Pinpoint the cell where the given text exists, returning its (x, y) midpoint coordinate. 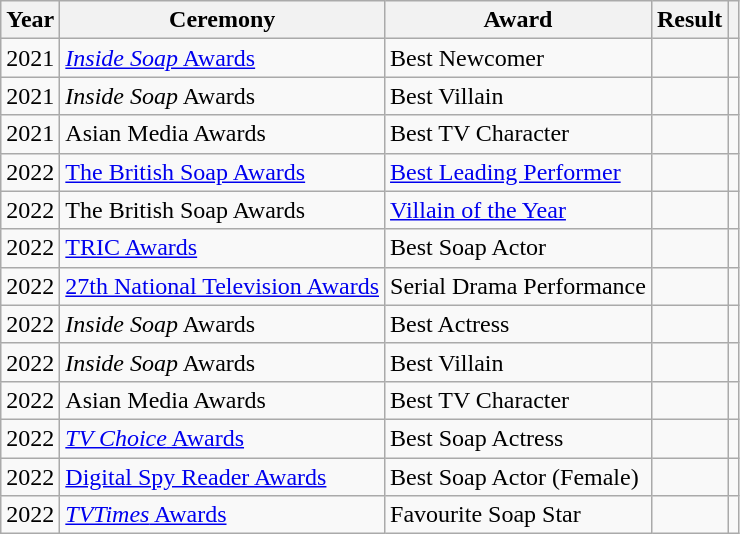
Year (30, 20)
Best Newcomer (518, 58)
Best Leading Performer (518, 172)
Villain of the Year (518, 210)
Ceremony (222, 20)
Best Soap Actor (Female) (518, 477)
Best Soap Actress (518, 438)
Favourite Soap Star (518, 515)
TV Choice Awards (222, 438)
27th National Television Awards (222, 286)
Best Soap Actor (518, 248)
TRIC Awards (222, 248)
Result (689, 20)
Award (518, 20)
TVTimes Awards (222, 515)
Serial Drama Performance (518, 286)
Digital Spy Reader Awards (222, 477)
Best Actress (518, 324)
